Search for the cell housing the specified text and yield its [x, y] center coordinate. 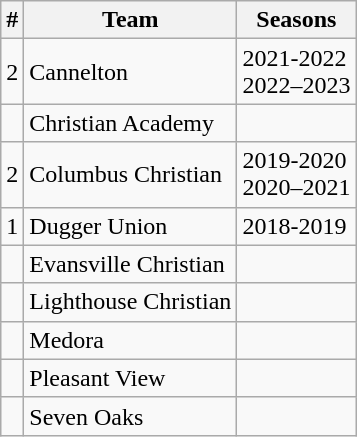
Seasons [296, 20]
Team [130, 20]
Seven Oaks [130, 416]
2019-20202020–2021 [296, 174]
Evansville Christian [130, 264]
# [12, 20]
Cannelton [130, 72]
2021-20222022–2023 [296, 72]
Lighthouse Christian [130, 302]
Christian Academy [130, 123]
Dugger Union [130, 226]
1 [12, 226]
Medora [130, 340]
2018-2019 [296, 226]
Pleasant View [130, 378]
Columbus Christian [130, 174]
